Find where the given text appears and provide that cell's center as (x, y) coordinate. 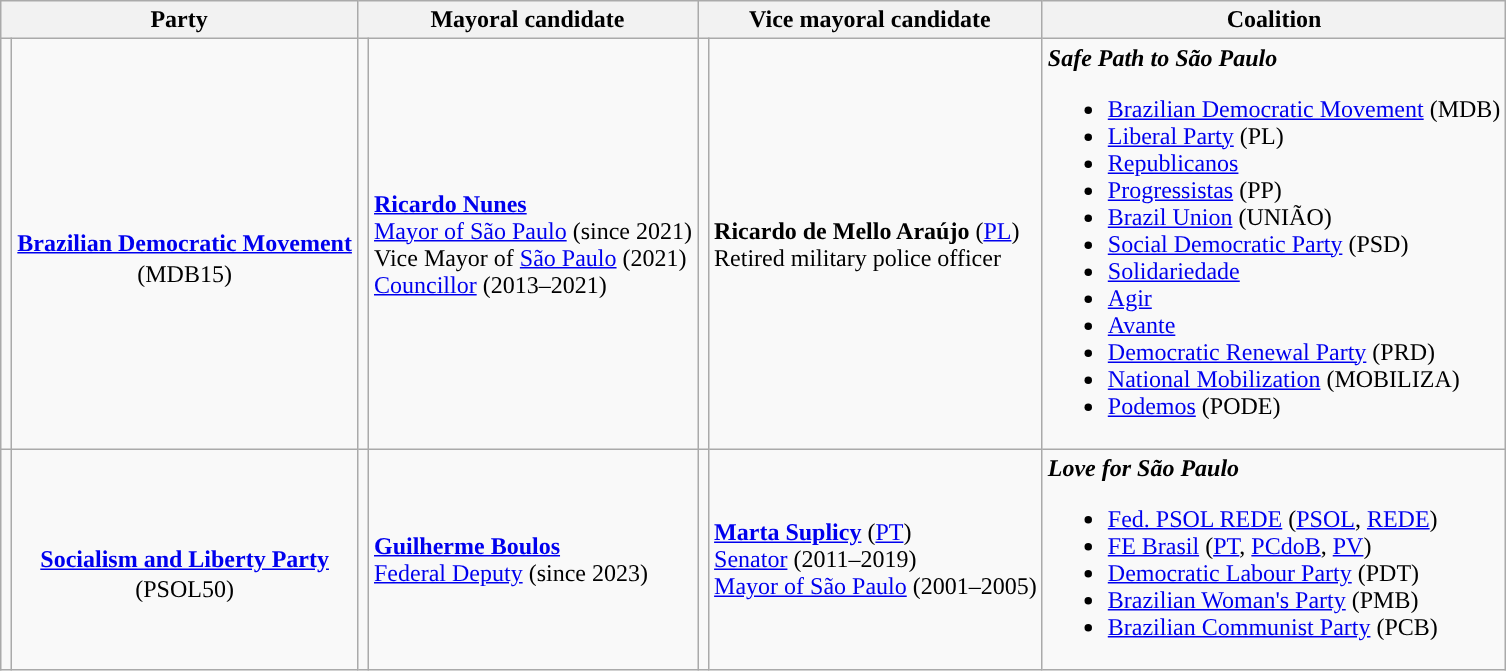
Marta Suplicy (PT)Senator (2011–2019)Mayor of São Paulo (2001–2005) (876, 560)
Ricardo de Mello Araújo (PL)Retired military police officer (876, 244)
Coalition (1274, 20)
Mayoral candidate (527, 20)
Guilherme BoulosFederal Deputy (since 2023) (532, 560)
Vice mayoral candidate (870, 20)
Brazilian Democratic Movement(MDB15) (185, 244)
Party (180, 20)
Socialism and Liberty Party(PSOL50) (185, 560)
Ricardo NunesMayor of São Paulo (since 2021)Vice Mayor of São Paulo (2021)Councillor (2013–2021) (532, 244)
